Extract the [X, Y] coordinate from the center of the cell holding the provided text.  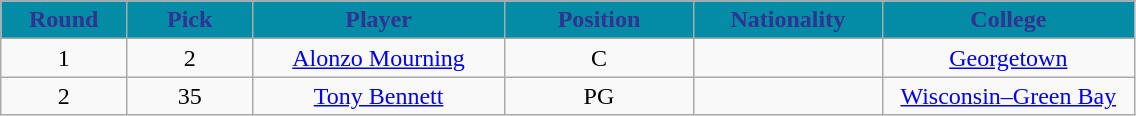
Wisconsin–Green Bay [1008, 96]
Alonzo Mourning [379, 58]
C [600, 58]
PG [600, 96]
Position [600, 20]
Nationality [788, 20]
Georgetown [1008, 58]
Player [379, 20]
Pick [190, 20]
College [1008, 20]
1 [64, 58]
Round [64, 20]
35 [190, 96]
Tony Bennett [379, 96]
